Extract the (x, y) coordinate from the center of the cell holding the provided text.  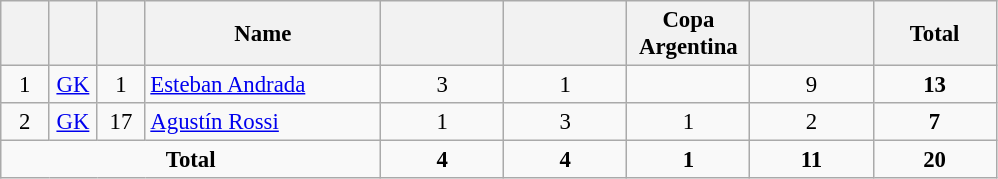
20 (934, 160)
7 (934, 122)
Esteban Andrada (263, 85)
Name (263, 34)
Copa Argentina (688, 34)
9 (812, 85)
11 (812, 160)
13 (934, 85)
Agustín Rossi (263, 122)
17 (121, 122)
